Output the (x, y) coordinate of the center of the cell containing the given text.  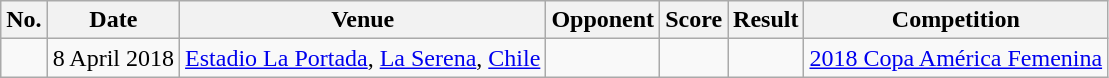
Score (694, 20)
No. (24, 20)
Date (113, 20)
2018 Copa América Femenina (956, 58)
Competition (956, 20)
Result (766, 20)
Opponent (603, 20)
Estadio La Portada, La Serena, Chile (363, 58)
8 April 2018 (113, 58)
Venue (363, 20)
